From the cell containing the given text, extract its center point as (x, y) coordinate. 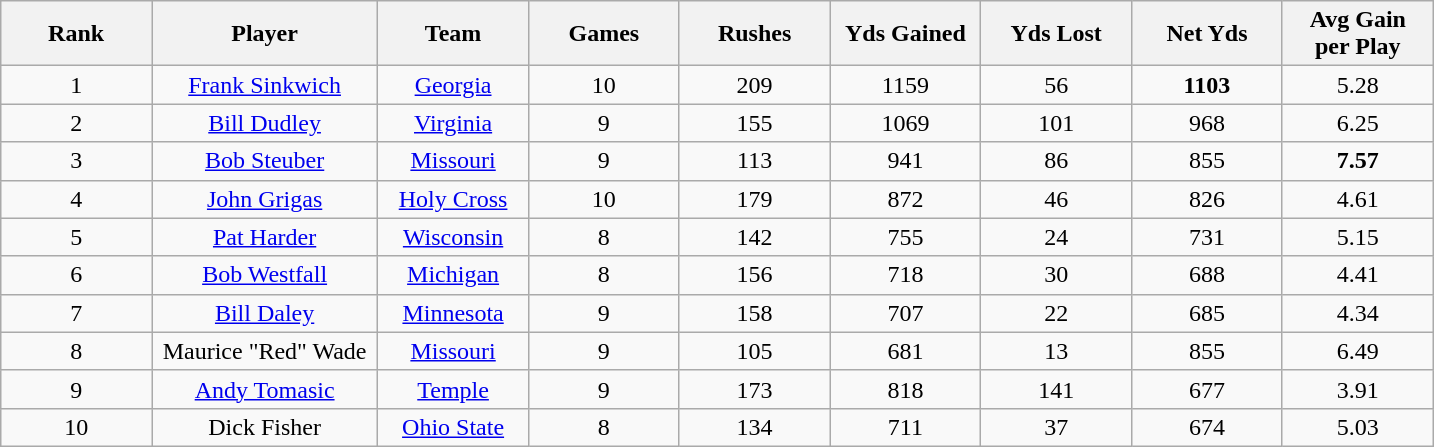
46 (1056, 199)
209 (754, 85)
5.03 (1358, 427)
Bill Dudley (265, 123)
731 (1208, 237)
Wisconsin (454, 237)
Virginia (454, 123)
Georgia (454, 85)
5 (76, 237)
677 (1208, 389)
4.34 (1358, 313)
Bob Steuber (265, 161)
5.15 (1358, 237)
Yds Gained (906, 34)
13 (1056, 351)
4 (76, 199)
Frank Sinkwich (265, 85)
4.41 (1358, 275)
Maurice "Red" Wade (265, 351)
1 (76, 85)
1159 (906, 85)
7 (76, 313)
105 (754, 351)
685 (1208, 313)
30 (1056, 275)
158 (754, 313)
1103 (1208, 85)
6.25 (1358, 123)
179 (754, 199)
674 (1208, 427)
Pat Harder (265, 237)
968 (1208, 123)
24 (1056, 237)
37 (1056, 427)
7.57 (1358, 161)
818 (906, 389)
Dick Fisher (265, 427)
1069 (906, 123)
173 (754, 389)
826 (1208, 199)
6.49 (1358, 351)
4.61 (1358, 199)
941 (906, 161)
156 (754, 275)
6 (76, 275)
872 (906, 199)
Temple (454, 389)
141 (1056, 389)
142 (754, 237)
681 (906, 351)
Ohio State (454, 427)
Rank (76, 34)
Holy Cross (454, 199)
Bill Daley (265, 313)
Yds Lost (1056, 34)
Player (265, 34)
Avg Gainper Play (1358, 34)
755 (906, 237)
707 (906, 313)
56 (1056, 85)
Andy Tomasic (265, 389)
155 (754, 123)
Michigan (454, 275)
101 (1056, 123)
3 (76, 161)
Net Yds (1208, 34)
86 (1056, 161)
2 (76, 123)
22 (1056, 313)
Games (604, 34)
688 (1208, 275)
Minnesota (454, 313)
Team (454, 34)
Rushes (754, 34)
711 (906, 427)
Bob Westfall (265, 275)
3.91 (1358, 389)
5.28 (1358, 85)
113 (754, 161)
134 (754, 427)
John Grigas (265, 199)
718 (906, 275)
